Provide the (X, Y) coordinate of the cell's center where the given text is located.  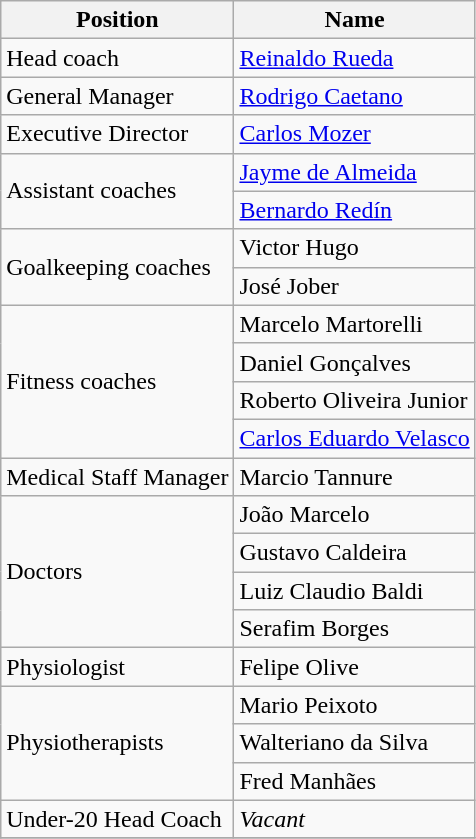
Fitness coaches (118, 381)
Fred Manhães (354, 781)
Bernardo Redín (354, 210)
Name (354, 20)
Goalkeeping coaches (118, 267)
Doctors (118, 572)
Head coach (118, 58)
Luiz Claudio Baldi (354, 591)
Marcio Tannure (354, 477)
Carlos Eduardo Velasco (354, 438)
Vacant (354, 819)
Roberto Oliveira Junior (354, 400)
Victor Hugo (354, 248)
General Manager (118, 96)
Gustavo Caldeira (354, 553)
Assistant coaches (118, 191)
Physiologist (118, 667)
Rodrigo Caetano (354, 96)
Physiotherapists (118, 743)
Medical Staff Manager (118, 477)
Executive Director (118, 134)
Position (118, 20)
Daniel Gonçalves (354, 362)
João Marcelo (354, 515)
José Jober (354, 286)
Reinaldo Rueda (354, 58)
Marcelo Martorelli (354, 324)
Serafim Borges (354, 629)
Jayme de Almeida (354, 172)
Mario Peixoto (354, 705)
Carlos Mozer (354, 134)
Walteriano da Silva (354, 743)
Felipe Olive (354, 667)
Under-20 Head Coach (118, 819)
